Output the [X, Y] coordinate of the center of the cell containing the given text.  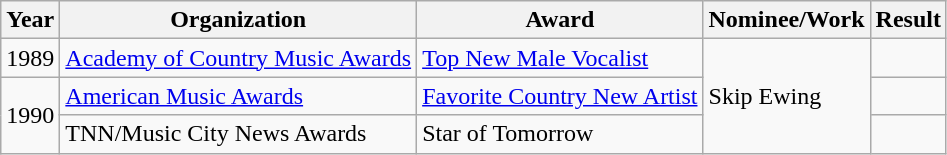
Favorite Country New Artist [560, 96]
Organization [238, 20]
Skip Ewing [786, 96]
Result [908, 20]
Star of Tomorrow [560, 134]
American Music Awards [238, 96]
1990 [30, 115]
Academy of Country Music Awards [238, 58]
Nominee/Work [786, 20]
Top New Male Vocalist [560, 58]
Award [560, 20]
1989 [30, 58]
Year [30, 20]
TNN/Music City News Awards [238, 134]
